Locate the cell with the specified text and output its [X, Y] center coordinate. 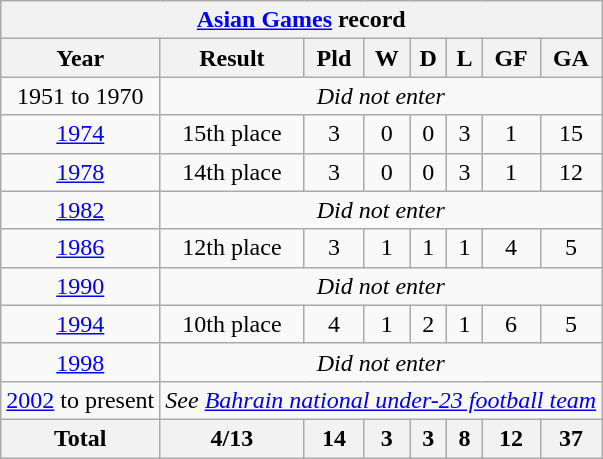
37 [571, 438]
GA [571, 58]
1951 to 1970 [80, 96]
1974 [80, 134]
1998 [80, 362]
D [428, 58]
15 [571, 134]
8 [464, 438]
Pld [334, 58]
1990 [80, 286]
Asian Games record [302, 20]
Year [80, 58]
1978 [80, 172]
Result [232, 58]
L [464, 58]
Total [80, 438]
1982 [80, 210]
4/13 [232, 438]
1986 [80, 248]
6 [511, 324]
10th place [232, 324]
W [387, 58]
12th place [232, 248]
14 [334, 438]
2 [428, 324]
15th place [232, 134]
2002 to present [80, 400]
See Bahrain national under-23 football team [381, 400]
14th place [232, 172]
GF [511, 58]
1994 [80, 324]
